Return the (X, Y) coordinate for the center point of the cell that contains the specified text.  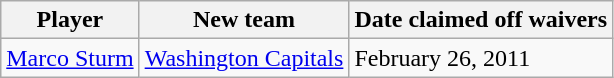
Date claimed off waivers (481, 20)
New team (244, 20)
Marco Sturm (70, 58)
Player (70, 20)
Washington Capitals (244, 58)
February 26, 2011 (481, 58)
